Search for the cell housing the specified text and yield its [X, Y] center coordinate. 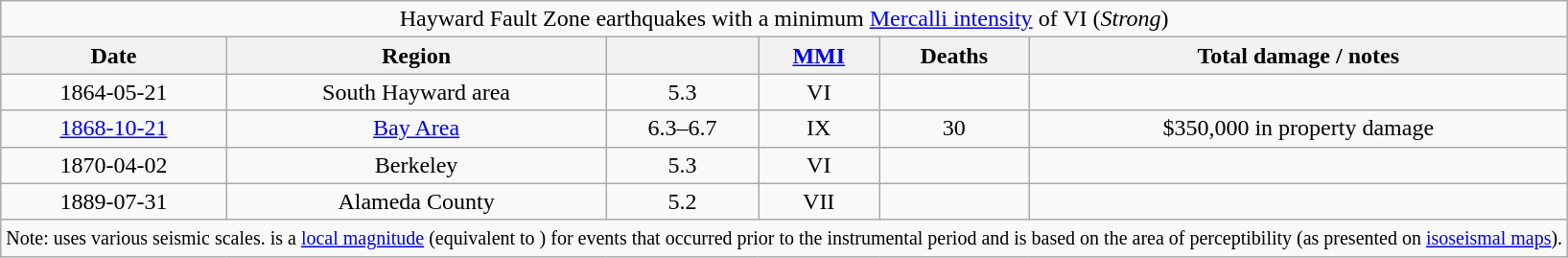
6.3–6.7 [683, 129]
Berkeley [416, 165]
1864-05-21 [113, 92]
MMI [819, 56]
$350,000 in property damage [1299, 129]
Bay Area [416, 129]
IX [819, 129]
30 [954, 129]
Total damage / notes [1299, 56]
1868-10-21 [113, 129]
South Hayward area [416, 92]
Region [416, 56]
VII [819, 201]
Alameda County [416, 201]
Deaths [954, 56]
Hayward Fault Zone earthquakes with a minimum Mercalli intensity of VI (Strong) [784, 19]
1889-07-31 [113, 201]
Date [113, 56]
5.2 [683, 201]
1870-04-02 [113, 165]
